Search for the cell housing the specified text and yield its (x, y) center coordinate. 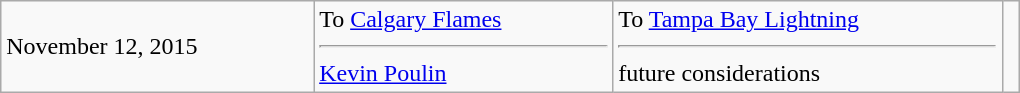
To Tampa Bay Lightning future considerations (808, 47)
To Calgary Flames Kevin Poulin (464, 47)
November 12, 2015 (158, 47)
